For the text-containing cell, return its midpoint in (x, y) coordinate format. 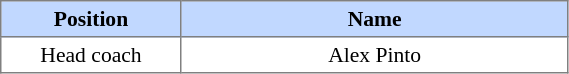
Alex Pinto (374, 55)
Position (92, 19)
Head coach (92, 55)
Name (374, 19)
